Capture the cell that displays the provided text and extract its [x, y] central coordinate. 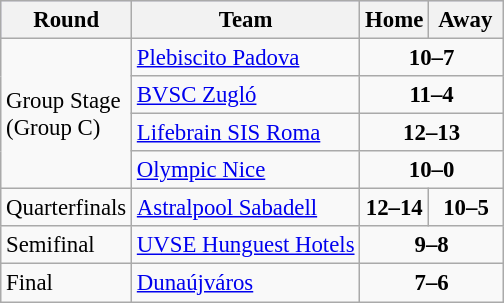
10–5 [466, 208]
Quarterfinals [66, 208]
Home [394, 20]
11–4 [432, 95]
12–13 [432, 133]
Round [66, 20]
Group Stage(Group C) [66, 114]
BVSC Zugló [246, 95]
Plebiscito Padova [246, 58]
Away [466, 20]
12–14 [394, 208]
Astralpool Sabadell [246, 208]
Final [66, 283]
7–6 [432, 283]
Semifinal [66, 245]
UVSE Hunguest Hotels [246, 245]
Olympic Nice [246, 170]
9–8 [432, 245]
10–7 [432, 58]
Lifebrain SIS Roma [246, 133]
Dunaújváros [246, 283]
Team [246, 20]
10–0 [432, 170]
